Search for the cell housing the specified text and yield its [x, y] center coordinate. 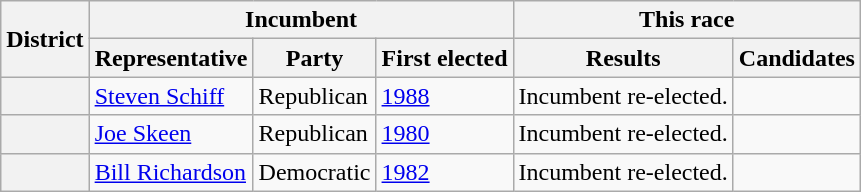
Candidates [796, 58]
District [45, 39]
Results [623, 58]
Party [314, 58]
1980 [444, 134]
1982 [444, 172]
Democratic [314, 172]
1988 [444, 96]
Representative [171, 58]
Steven Schiff [171, 96]
Joe Skeen [171, 134]
Incumbent [301, 20]
This race [686, 20]
First elected [444, 58]
Bill Richardson [171, 172]
